For the text-containing cell, return its midpoint in [x, y] coordinate format. 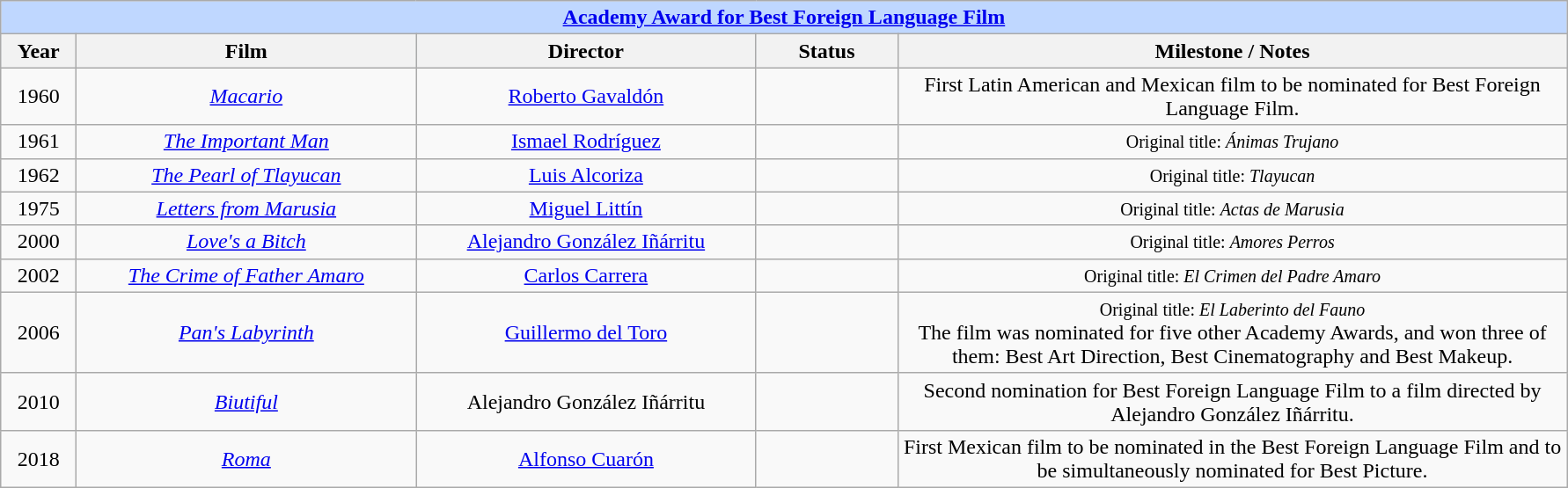
Alfonso Cuarón [586, 459]
The Crime of Father Amaro [246, 275]
1960 [39, 97]
First Latin American and Mexican film to be nominated for Best Foreign Language Film. [1232, 97]
The Important Man [246, 142]
First Mexican film to be nominated in the Best Foreign Language Film and to be simultaneously nominated for Best Picture. [1232, 459]
Original title: El Crimen del Padre Amaro [1232, 275]
1961 [39, 142]
Roma [246, 459]
Status [827, 51]
Original title: Amores Perros [1232, 242]
Macario [246, 97]
Pan's Labyrinth [246, 332]
2006 [39, 332]
Luis Alcoriza [586, 175]
Milestone / Notes [1232, 51]
Original title: Ánimas Trujano [1232, 142]
2000 [39, 242]
Year [39, 51]
Film [246, 51]
The Pearl of Tlayucan [246, 175]
Director [586, 51]
Academy Award for Best Foreign Language Film [784, 18]
Original title: Actas de Marusia [1232, 208]
1975 [39, 208]
Carlos Carrera [586, 275]
2018 [39, 459]
Love's a Bitch [246, 242]
2002 [39, 275]
Original title: Tlayucan [1232, 175]
Roberto Gavaldón [586, 97]
1962 [39, 175]
Guillermo del Toro [586, 332]
Second nomination for Best Foreign Language Film to a film directed by Alejandro González Iñárritu. [1232, 401]
2010 [39, 401]
Letters from Marusia [246, 208]
Biutiful [246, 401]
Ismael Rodríguez [586, 142]
Miguel Littín [586, 208]
